Identify which cell holds the provided text, then report its [x, y] central coordinate. 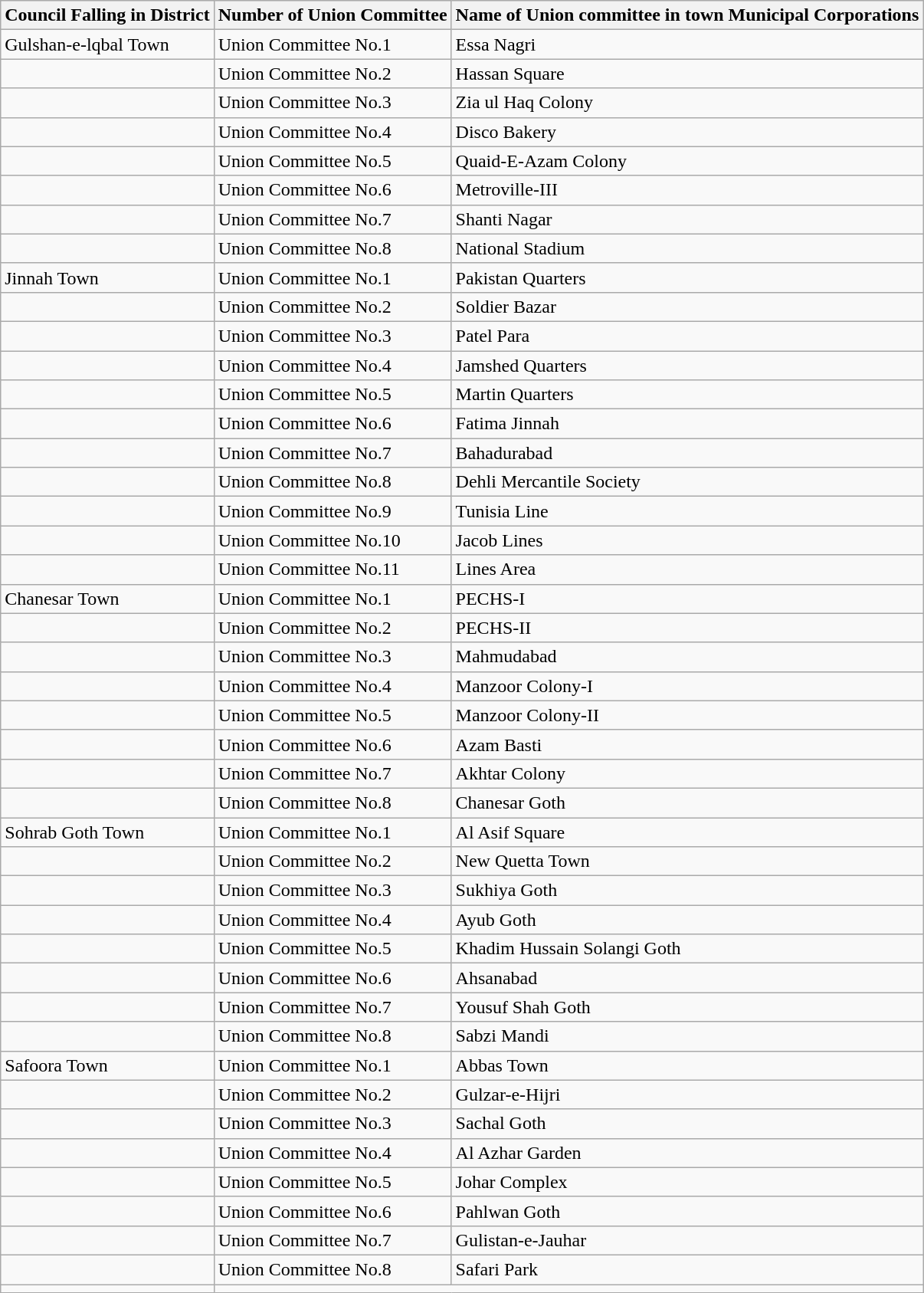
Pahlwan Goth [687, 1211]
Safoora Town [107, 1065]
Martin Quarters [687, 395]
Sukhiya Goth [687, 891]
Khadim Hussain Solangi Goth [687, 949]
Quaid-E-Azam Colony [687, 161]
Sachal Goth [687, 1124]
Akhtar Colony [687, 773]
Ayub Goth [687, 920]
Soldier Bazar [687, 307]
Mahmudabad [687, 657]
Shanti Nagar [687, 219]
PECHS-II [687, 628]
Jacob Lines [687, 540]
Dehli Mercantile Society [687, 482]
Pakistan Quarters [687, 277]
Fatima Jinnah [687, 424]
Disco Bakery [687, 132]
Manzoor Colony-II [687, 715]
Johar Complex [687, 1182]
Patel Para [687, 336]
Essa Nagri [687, 44]
Jamshed Quarters [687, 366]
PECHS-I [687, 599]
Ahsanabad [687, 978]
Sabzi Mandi [687, 1036]
Yousuf Shah Goth [687, 1007]
Bahadurabad [687, 453]
Abbas Town [687, 1065]
Union Committee No.10 [333, 540]
Union Committee No.9 [333, 511]
Metroville-III [687, 190]
Safari Park [687, 1269]
Zia ul Haq Colony [687, 103]
Union Committee No.11 [333, 569]
National Stadium [687, 248]
Tunisia Line [687, 511]
Council Falling in District [107, 15]
Al Asif Square [687, 832]
Gulshan-e-lqbal Town [107, 44]
Al Azhar Garden [687, 1153]
Sohrab Goth Town [107, 832]
Azam Basti [687, 744]
Gulzar-e-Hijri [687, 1094]
Hassan Square [687, 74]
Lines Area [687, 569]
Manzoor Colony-I [687, 686]
New Quetta Town [687, 861]
Name of Union committee in town Municipal Corporations [687, 15]
Jinnah Town [107, 277]
Number of Union Committee [333, 15]
Chanesar Goth [687, 802]
Chanesar Town [107, 599]
Gulistan-e-Jauhar [687, 1240]
